Locate the cell with the specified text and output its (x, y) center coordinate. 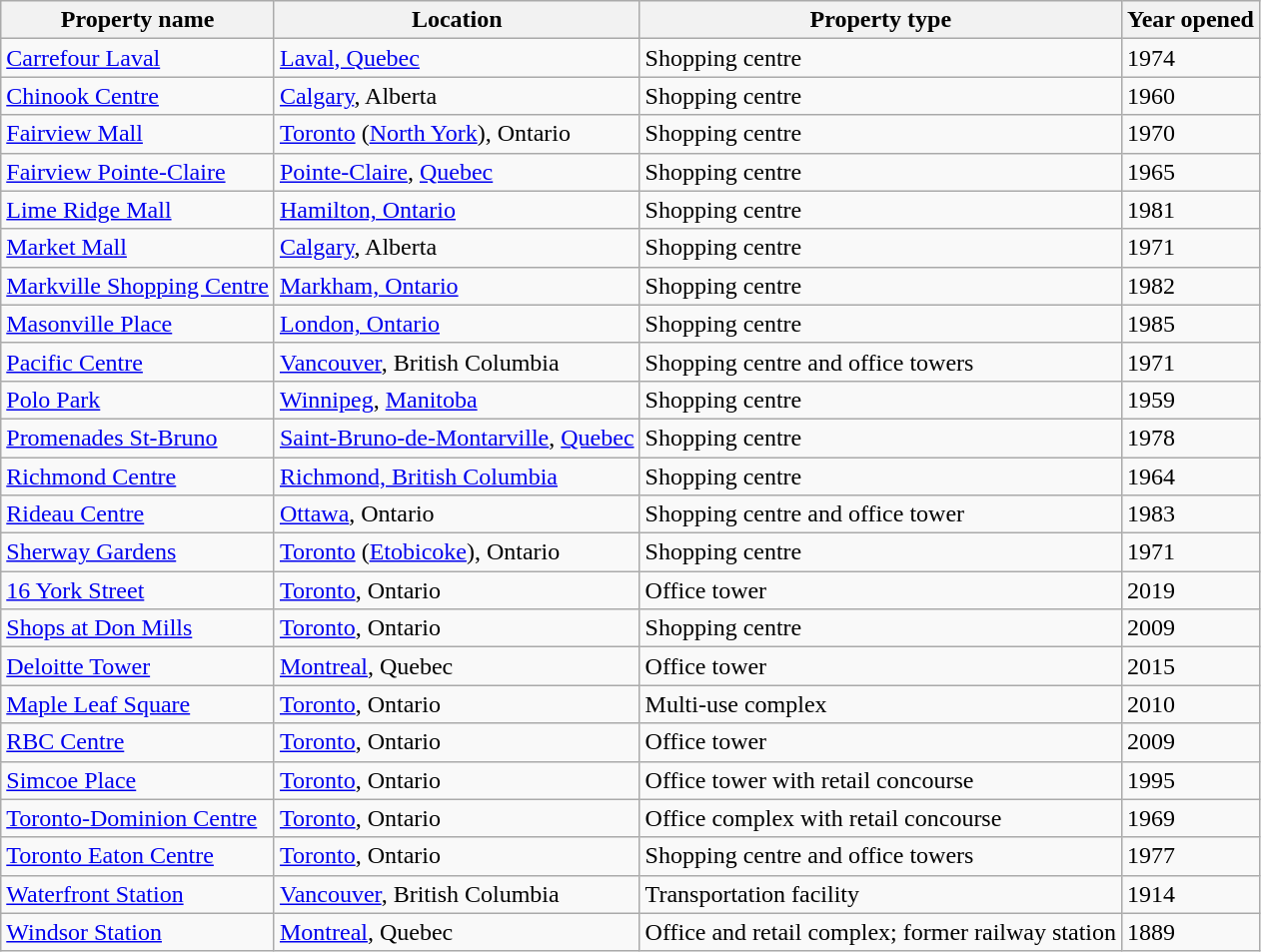
Richmond, British Columbia (457, 476)
2019 (1191, 590)
Masonville Place (138, 324)
Property name (138, 20)
Maple Leaf Square (138, 704)
Markham, Ontario (457, 286)
1889 (1191, 932)
Hamilton, Ontario (457, 210)
Richmond Centre (138, 476)
2015 (1191, 666)
1914 (1191, 894)
Toronto-Dominion Centre (138, 818)
Deloitte Tower (138, 666)
1982 (1191, 286)
Laval, Quebec (457, 58)
RBC Centre (138, 742)
1985 (1191, 324)
Fairview Pointe-Claire (138, 172)
1960 (1191, 96)
Polo Park (138, 400)
Toronto (North York), Ontario (457, 134)
1995 (1191, 780)
Toronto (Etobicoke), Ontario (457, 552)
1981 (1191, 210)
Transportation facility (880, 894)
1965 (1191, 172)
Waterfront Station (138, 894)
Multi-use complex (880, 704)
Saint-Bruno-de-Montarville, Quebec (457, 438)
2010 (1191, 704)
1978 (1191, 438)
Rideau Centre (138, 514)
London, Ontario (457, 324)
1970 (1191, 134)
Windsor Station (138, 932)
Toronto Eaton Centre (138, 856)
Carrefour Laval (138, 58)
Shopping centre and office tower (880, 514)
Chinook Centre (138, 96)
Location (457, 20)
1977 (1191, 856)
Ottawa, Ontario (457, 514)
1964 (1191, 476)
1969 (1191, 818)
Winnipeg, Manitoba (457, 400)
Year opened (1191, 20)
Property type (880, 20)
Fairview Mall (138, 134)
Pacific Centre (138, 362)
Shops at Don Mills (138, 628)
Sherway Gardens (138, 552)
Markville Shopping Centre (138, 286)
Promenades St-Bruno (138, 438)
1974 (1191, 58)
Office and retail complex; former railway station (880, 932)
Simcoe Place (138, 780)
Office tower with retail concourse (880, 780)
1959 (1191, 400)
Office complex with retail concourse (880, 818)
1983 (1191, 514)
Pointe-Claire, Quebec (457, 172)
Lime Ridge Mall (138, 210)
Market Mall (138, 248)
16 York Street (138, 590)
